Return (X, Y) of the center of cell containing provided text 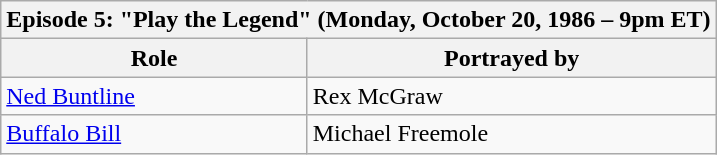
Portrayed by (512, 58)
Rex McGraw (512, 96)
Episode 5: "Play the Legend" (Monday, October 20, 1986 – 9pm ET) (358, 20)
Role (154, 58)
Buffalo Bill (154, 134)
Michael Freemole (512, 134)
Ned Buntline (154, 96)
